Search for the cell housing the specified text and yield its (X, Y) center coordinate. 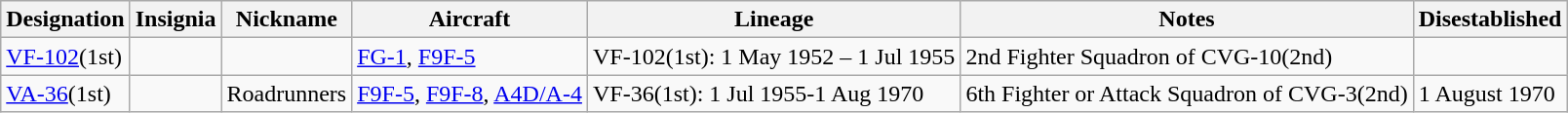
VA-36(1st) (65, 94)
VF-36(1st): 1 Jul 1955-1 Aug 1970 (773, 94)
Designation (65, 19)
Roadrunners (287, 94)
VF-102(1st) (65, 56)
Disestablished (1490, 19)
2nd Fighter Squadron of CVG-10(2nd) (1187, 56)
Lineage (773, 19)
F9F-5, F9F-8, A4D/A-4 (470, 94)
Notes (1187, 19)
Insignia (176, 19)
Aircraft (470, 19)
Nickname (287, 19)
6th Fighter or Attack Squadron of CVG-3(2nd) (1187, 94)
1 August 1970 (1490, 94)
FG-1, F9F-5 (470, 56)
VF-102(1st): 1 May 1952 – 1 Jul 1955 (773, 56)
